From the cell containing the given text, extract its center point as (x, y) coordinate. 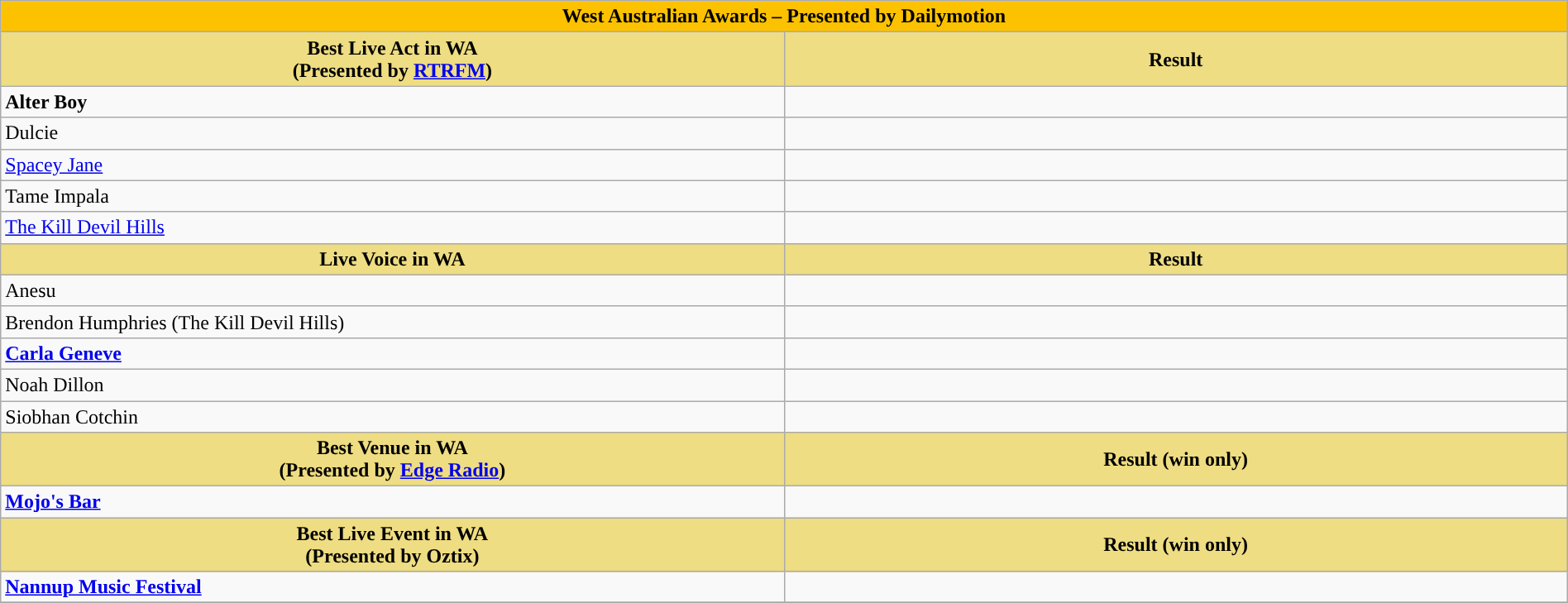
Best Live Act in WA (Presented by RTRFM) (392, 60)
Spacey Jane (392, 165)
Anesu (392, 290)
Brendon Humphries (The Kill Devil Hills) (392, 322)
Siobhan Cotchin (392, 416)
Tame Impala (392, 196)
West Australian Awards – Presented by Dailymotion (784, 17)
Best Venue in WA (Presented by Edge Radio) (392, 460)
Nannup Music Festival (392, 587)
Noah Dillon (392, 385)
Alter Boy (392, 102)
Mojo's Bar (392, 502)
Carla Geneve (392, 353)
Dulcie (392, 133)
Best Live Event in WA (Presented by Oztix) (392, 544)
The Kill Devil Hills (392, 227)
Live Voice in WA (392, 259)
